Find where the given text appears and provide that cell's center as [x, y] coordinate. 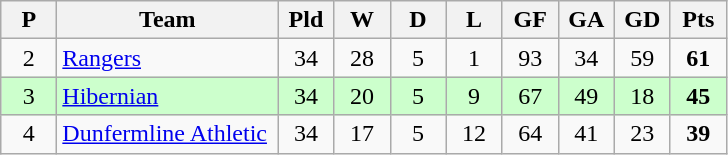
Pld [306, 20]
Dunfermline Athletic [168, 134]
Hibernian [168, 96]
20 [362, 96]
D [418, 20]
W [362, 20]
45 [698, 96]
18 [642, 96]
2 [29, 58]
4 [29, 134]
67 [530, 96]
1 [474, 58]
17 [362, 134]
L [474, 20]
Team [168, 20]
41 [586, 134]
64 [530, 134]
3 [29, 96]
GA [586, 20]
28 [362, 58]
23 [642, 134]
9 [474, 96]
Rangers [168, 58]
39 [698, 134]
49 [586, 96]
GD [642, 20]
P [29, 20]
GF [530, 20]
93 [530, 58]
61 [698, 58]
12 [474, 134]
59 [642, 58]
Pts [698, 20]
